Output the [X, Y] coordinate of the center of the cell containing the given text.  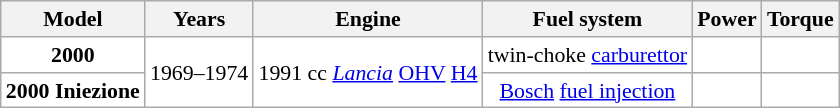
Model [73, 18]
Years [199, 18]
1969–1974 [199, 72]
twin-choke carburettor [588, 54]
2000 [73, 54]
Fuel system [588, 18]
Bosch fuel injection [588, 90]
Power [727, 18]
1991 cc Lancia OHV H4 [368, 72]
2000 Iniezione [73, 90]
Engine [368, 18]
Torque [800, 18]
